From the cell containing the given text, extract its center point as (X, Y) coordinate. 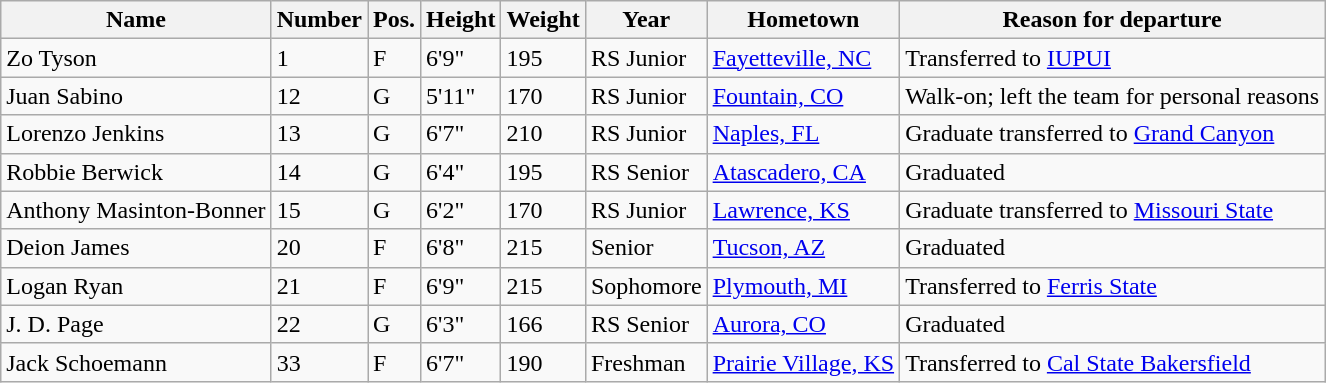
15 (319, 210)
Tucson, AZ (803, 248)
Name (136, 20)
Hometown (803, 20)
Lawrence, KS (803, 210)
Logan Ryan (136, 286)
Transferred to Cal State Bakersfield (1112, 362)
Juan Sabino (136, 96)
Zo Tyson (136, 58)
33 (319, 362)
Reason for departure (1112, 20)
6'4" (461, 172)
Pos. (394, 20)
J. D. Page (136, 324)
1 (319, 58)
Fountain, CO (803, 96)
Transferred to IUPUI (1112, 58)
Graduate transferred to Grand Canyon (1112, 134)
Prairie Village, KS (803, 362)
Fayetteville, NC (803, 58)
Walk-on; left the team for personal reasons (1112, 96)
22 (319, 324)
6'8" (461, 248)
166 (543, 324)
Transferred to Ferris State (1112, 286)
14 (319, 172)
Year (646, 20)
12 (319, 96)
Aurora, CO (803, 324)
20 (319, 248)
190 (543, 362)
Atascadero, CA (803, 172)
Naples, FL (803, 134)
Anthony Masinton-Bonner (136, 210)
Graduate transferred to Missouri State (1112, 210)
Sophomore (646, 286)
Plymouth, MI (803, 286)
Robbie Berwick (136, 172)
Jack Schoemann (136, 362)
Height (461, 20)
21 (319, 286)
Number (319, 20)
5'11" (461, 96)
210 (543, 134)
Freshman (646, 362)
Lorenzo Jenkins (136, 134)
Deion James (136, 248)
6'2" (461, 210)
Senior (646, 248)
6'3" (461, 324)
Weight (543, 20)
13 (319, 134)
